Locate the cell with the specified text and output its [x, y] center coordinate. 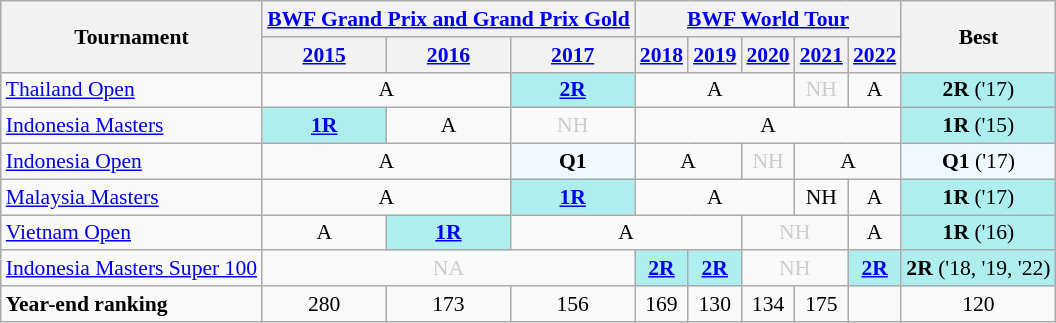
134 [768, 304]
1R ('16) [978, 233]
BWF Grand Prix and Grand Prix Gold [448, 19]
2R ('18, '19, '22) [978, 269]
Best [978, 36]
1R ('15) [978, 126]
175 [822, 304]
2017 [573, 55]
130 [714, 304]
280 [324, 304]
Indonesia Open [132, 162]
Vietnam Open [132, 233]
2R ('17) [978, 90]
156 [573, 304]
1R ('17) [978, 197]
2021 [822, 55]
2015 [324, 55]
2016 [448, 55]
Indonesia Masters Super 100 [132, 269]
173 [448, 304]
2020 [768, 55]
Q1 [573, 162]
Tournament [132, 36]
2022 [874, 55]
Thailand Open [132, 90]
2019 [714, 55]
Malaysia Masters [132, 197]
2018 [662, 55]
Year-end ranking [132, 304]
NA [448, 269]
BWF World Tour [768, 19]
120 [978, 304]
Q1 ('17) [978, 162]
Indonesia Masters [132, 126]
169 [662, 304]
